Return the [x, y] coordinate for the center point of the cell that contains the specified text.  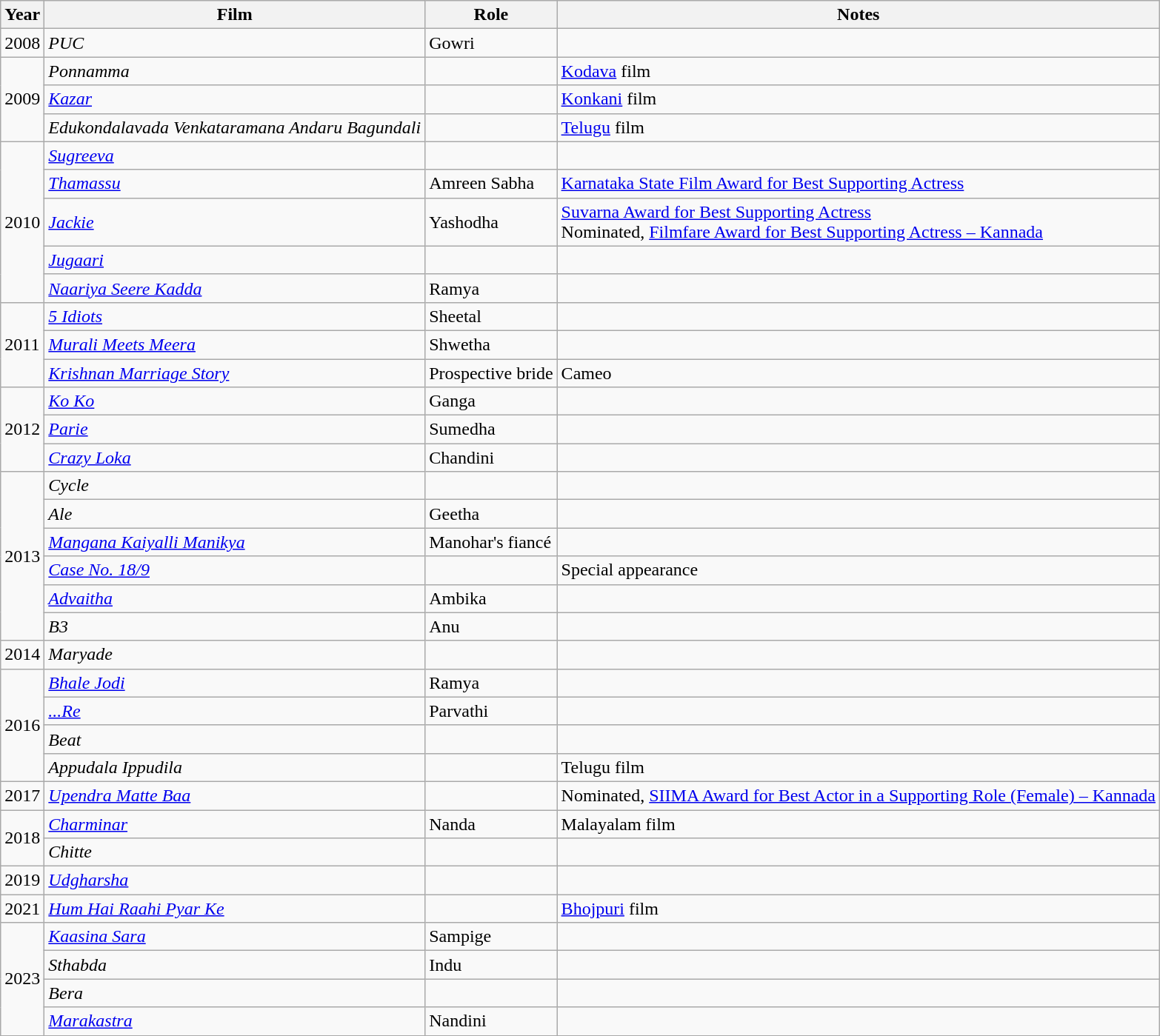
Ale [235, 514]
Sugreeva [235, 156]
Ko Ko [235, 401]
Cycle [235, 486]
Amreen Sabha [491, 184]
Marakastra [235, 1021]
Gowri [491, 43]
Appudala Ippudila [235, 767]
Nandini [491, 1021]
Ganga [491, 401]
Manohar's fiancé [491, 542]
Sumedha [491, 430]
Maryade [235, 655]
Film [235, 15]
B3 [235, 626]
Parvathi [491, 711]
Edukondalavada Venkataramana Andaru Bagundali [235, 127]
Year [22, 15]
Chandini [491, 458]
Bera [235, 993]
Prospective bride [491, 372]
Anu [491, 626]
Crazy Loka [235, 458]
2008 [22, 43]
2021 [22, 909]
Nominated, SIIMA Award for Best Actor in a Supporting Role (Female) – Kannada [858, 795]
Yashodha [491, 222]
...Re [235, 711]
Charminar [235, 824]
2023 [22, 979]
Hum Hai Raahi Pyar Ke [235, 909]
Bhojpuri film [858, 909]
2017 [22, 795]
Bhale Jodi [235, 683]
2011 [22, 344]
2009 [22, 99]
Kazar [235, 99]
2014 [22, 655]
Udgharsha [235, 880]
2016 [22, 725]
Jackie [235, 222]
Sthabda [235, 965]
Indu [491, 965]
Case No. 18/9 [235, 570]
2013 [22, 556]
Jugaari [235, 260]
Special appearance [858, 570]
Ambika [491, 598]
Konkani film [858, 99]
Geetha [491, 514]
Thamassu [235, 184]
PUC [235, 43]
Suvarna Award for Best Supporting ActressNominated, Filmfare Award for Best Supporting Actress – Kannada [858, 222]
Role [491, 15]
Cameo [858, 372]
Kaasina Sara [235, 937]
Notes [858, 15]
2012 [22, 430]
Sheetal [491, 316]
Advaitha [235, 598]
Upendra Matte Baa [235, 795]
2010 [22, 222]
Murali Meets Meera [235, 344]
Karnataka State Film Award for Best Supporting Actress [858, 184]
Mangana Kaiyalli Manikya [235, 542]
Beat [235, 739]
Krishnan Marriage Story [235, 372]
2019 [22, 880]
5 Idiots [235, 316]
Sampige [491, 937]
Ponnamma [235, 71]
2018 [22, 838]
Chitte [235, 852]
Parie [235, 430]
Nanda [491, 824]
Naariya Seere Kadda [235, 288]
Shwetha [491, 344]
Kodava film [858, 71]
Malayalam film [858, 824]
